Pinpoint the cell where the given text exists, returning its (X, Y) midpoint coordinate. 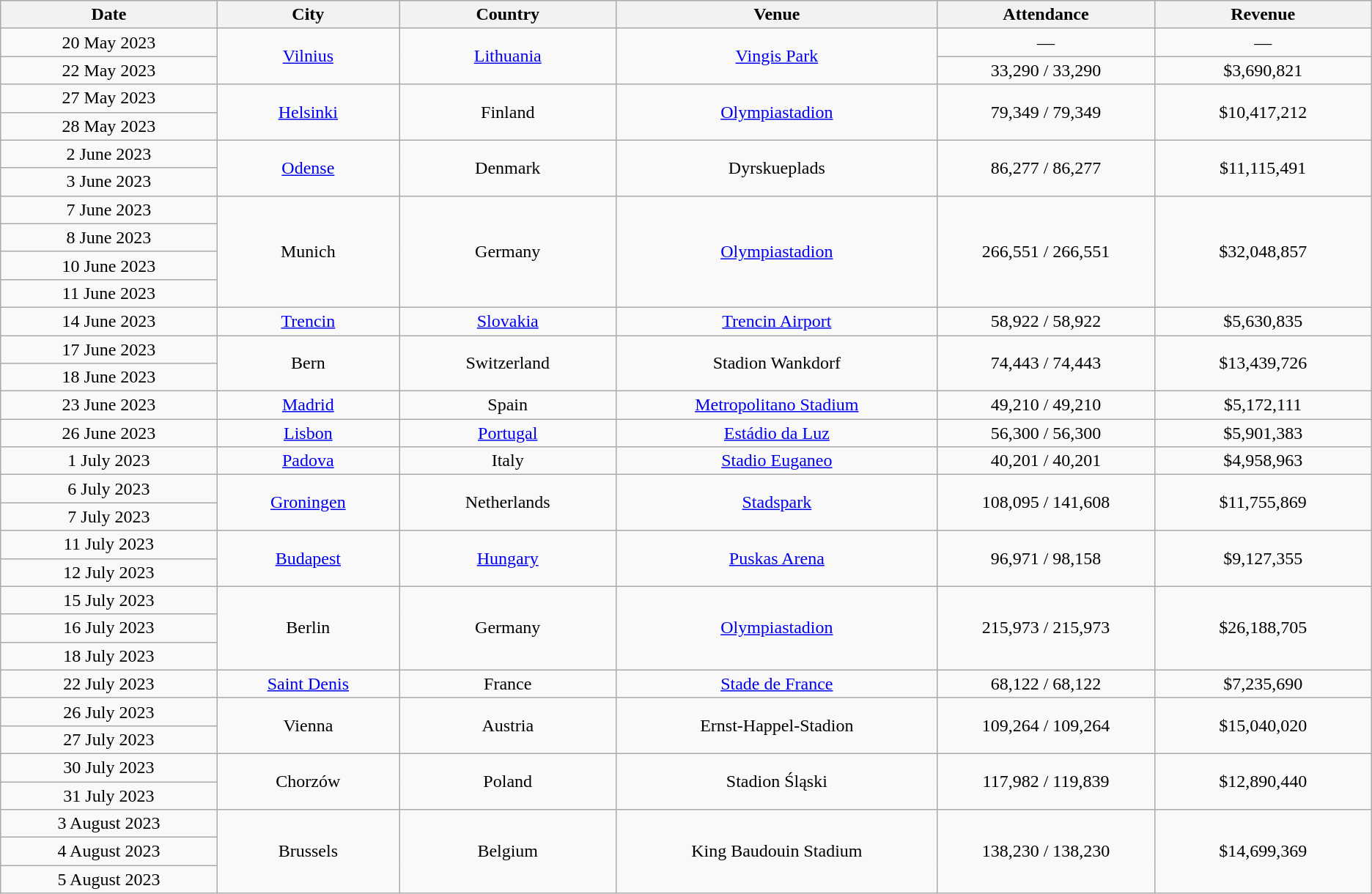
3 June 2023 (108, 182)
8 June 2023 (108, 237)
27 May 2023 (108, 98)
Puskas Arena (777, 558)
109,264 / 109,264 (1046, 725)
Slovakia (508, 321)
Metropolitano Stadium (777, 405)
$5,630,835 (1263, 321)
49,210 / 49,210 (1046, 405)
Lithuania (508, 56)
17 June 2023 (108, 350)
27 July 2023 (108, 739)
Stadspark (777, 503)
Budapest (308, 558)
Austria (508, 725)
79,349 / 79,349 (1046, 112)
1 July 2023 (108, 461)
68,122 / 68,122 (1046, 684)
$7,235,690 (1263, 684)
$12,890,440 (1263, 781)
Switzerland (508, 363)
20 May 2023 (108, 43)
22 May 2023 (108, 70)
Dyrskueplads (777, 168)
$5,901,383 (1263, 433)
Bern (308, 363)
Trencin Airport (777, 321)
Vilnius (308, 56)
18 June 2023 (108, 377)
31 July 2023 (108, 795)
Spain (508, 405)
15 July 2023 (108, 600)
266,551 / 266,551 (1046, 251)
Denmark (508, 168)
Munich (308, 251)
7 June 2023 (108, 210)
3 August 2023 (108, 824)
Saint Denis (308, 684)
Stade de France (777, 684)
96,971 / 98,158 (1046, 558)
Berlin (308, 628)
Stadion Śląski (777, 781)
$10,417,212 (1263, 112)
18 July 2023 (108, 656)
Finland (508, 112)
14 June 2023 (108, 321)
$11,115,491 (1263, 168)
108,095 / 141,608 (1046, 503)
86,277 / 86,277 (1046, 168)
Chorzów (308, 781)
Revenue (1263, 15)
26 July 2023 (108, 712)
56,300 / 56,300 (1046, 433)
58,922 / 58,922 (1046, 321)
117,982 / 119,839 (1046, 781)
Attendance (1046, 15)
138,230 / 138,230 (1046, 851)
11 July 2023 (108, 544)
7 July 2023 (108, 517)
$9,127,355 (1263, 558)
Padova (308, 461)
Groningen (308, 503)
Odense (308, 168)
$26,188,705 (1263, 628)
$13,439,726 (1263, 363)
11 June 2023 (108, 293)
Poland (508, 781)
10 June 2023 (108, 265)
74,443 / 74,443 (1046, 363)
Country (508, 15)
$5,172,111 (1263, 405)
Ernst-Happel-Stadion (777, 725)
$15,040,020 (1263, 725)
4 August 2023 (108, 851)
16 July 2023 (108, 628)
Stadio Euganeo (777, 461)
23 June 2023 (108, 405)
City (308, 15)
$4,958,963 (1263, 461)
$3,690,821 (1263, 70)
King Baudouin Stadium (777, 851)
215,973 / 215,973 (1046, 628)
$11,755,869 (1263, 503)
Portugal (508, 433)
$32,048,857 (1263, 251)
26 June 2023 (108, 433)
Stadion Wankdorf (777, 363)
28 May 2023 (108, 126)
Italy (508, 461)
Madrid (308, 405)
5 August 2023 (108, 879)
Belgium (508, 851)
12 July 2023 (108, 572)
Date (108, 15)
Hungary (508, 558)
2 June 2023 (108, 154)
6 July 2023 (108, 489)
Netherlands (508, 503)
Vingis Park (777, 56)
France (508, 684)
Venue (777, 15)
$14,699,369 (1263, 851)
Estádio da Luz (777, 433)
Lisbon (308, 433)
33,290 / 33,290 (1046, 70)
Helsinki (308, 112)
22 July 2023 (108, 684)
Trencin (308, 321)
Vienna (308, 725)
40,201 / 40,201 (1046, 461)
30 July 2023 (108, 767)
Brussels (308, 851)
